Provide the [X, Y] coordinate of the cell's center where the given text is located.  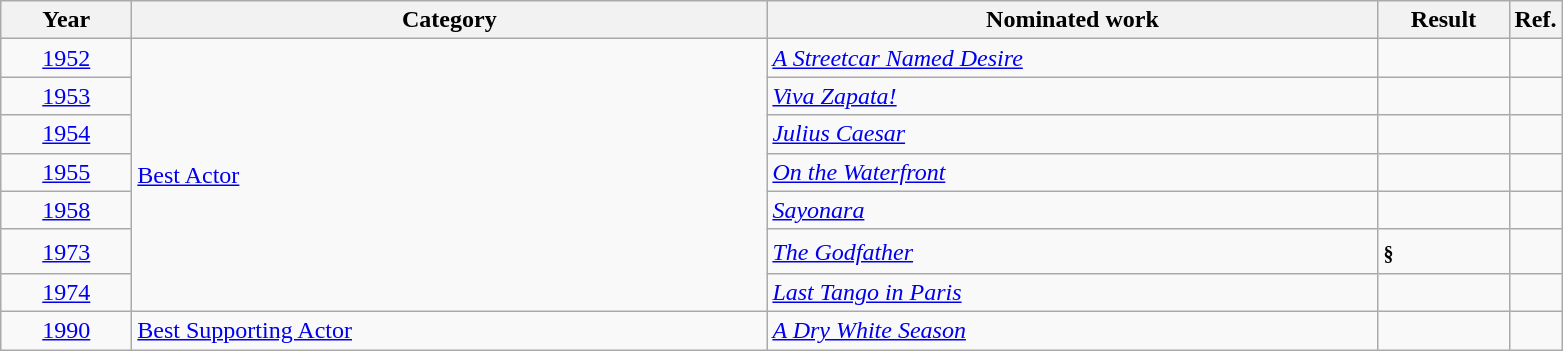
Viva Zapata! [1072, 96]
A Streetcar Named Desire [1072, 58]
§ [1444, 251]
1973 [66, 251]
Best Actor [450, 176]
Best Supporting Actor [450, 331]
Sayonara [1072, 210]
On the Waterfront [1072, 172]
1954 [66, 134]
Julius Caesar [1072, 134]
1953 [66, 96]
Year [66, 20]
1990 [66, 331]
The Godfather [1072, 251]
1952 [66, 58]
Result [1444, 20]
1958 [66, 210]
Ref. [1536, 20]
Nominated work [1072, 20]
1955 [66, 172]
1974 [66, 292]
A Dry White Season [1072, 331]
Last Tango in Paris [1072, 292]
Category [450, 20]
